Locate the cell with the specified text and output its (X, Y) center coordinate. 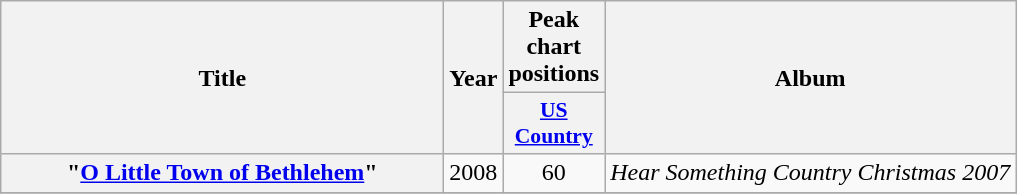
Title (222, 78)
"O Little Town of Bethlehem" (222, 173)
Hear Something Country Christmas 2007 (810, 173)
60 (554, 173)
USCountry (554, 124)
Year (474, 78)
Album (810, 78)
Peakchart positions (554, 47)
2008 (474, 173)
